Return the (x, y) coordinate for the center point of the cell that contains the specified text.  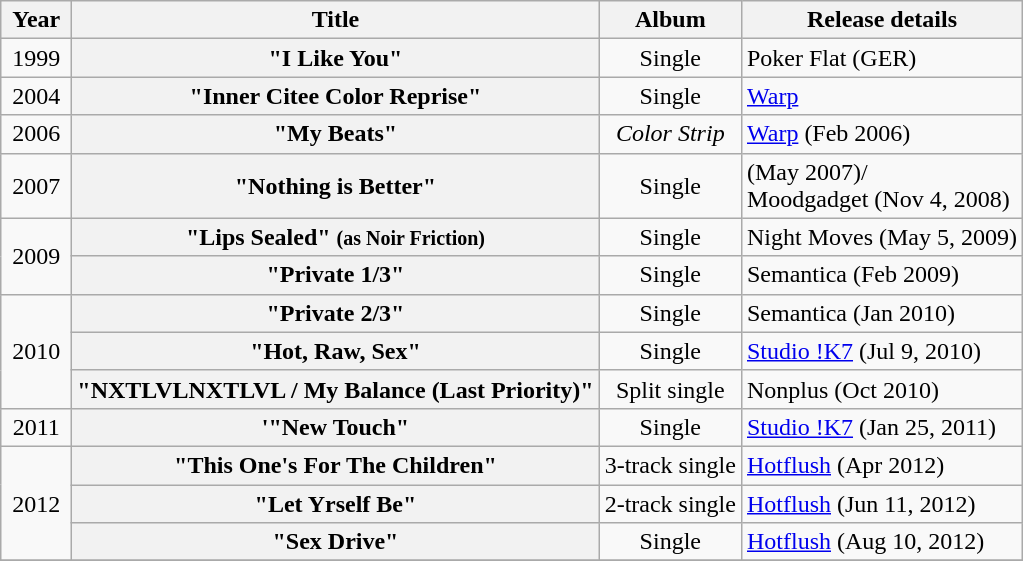
"Private 1/3" (336, 275)
Poker Flat (GER) (882, 58)
2012 (36, 503)
3-track single (670, 465)
Hotflush (Aug 10, 2012) (882, 542)
2-track single (670, 503)
"Nothing is Better" (336, 186)
2007 (36, 186)
Night Moves (May 5, 2009) (882, 237)
Hotflush (Apr 2012) (882, 465)
"Inner Citee Color Reprise" (336, 96)
2009 (36, 256)
2006 (36, 134)
Title (336, 20)
Warp (882, 96)
"Hot, Raw, Sex" (336, 351)
(May 2007)/Moodgadget (Nov 4, 2008) (882, 186)
Color Strip (670, 134)
Semantica (Jan 2010) (882, 313)
2004 (36, 96)
Semantica (Feb 2009) (882, 275)
"NXTLVLNXTLVL / My Balance (Last Priority)" (336, 389)
Nonplus (Oct 2010) (882, 389)
Album (670, 20)
Hotflush (Jun 11, 2012) (882, 503)
"Let Yrself Be" (336, 503)
Studio !K7 (Jan 25, 2011) (882, 427)
2011 (36, 427)
Studio !K7 (Jul 9, 2010) (882, 351)
'"New Touch" (336, 427)
Year (36, 20)
Split single (670, 389)
"Sex Drive" (336, 542)
Release details (882, 20)
"This One's For The Children" (336, 465)
"Lips Sealed" (as Noir Friction) (336, 237)
Warp (Feb 2006) (882, 134)
2010 (36, 351)
"I Like You" (336, 58)
1999 (36, 58)
"Private 2/3" (336, 313)
"My Beats" (336, 134)
